Detect which cell encompasses the target text, then output its [x, y] center coordinate. 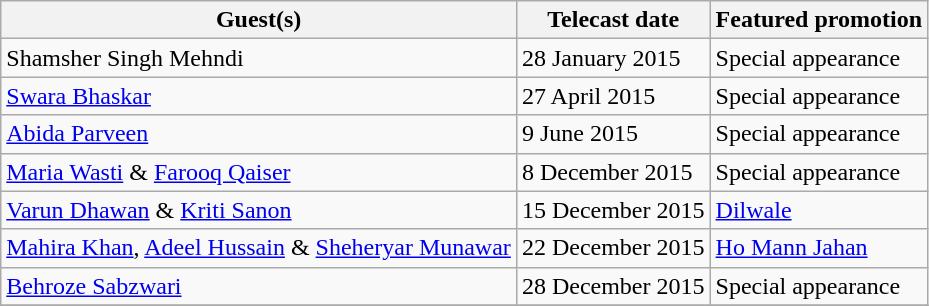
28 January 2015 [613, 58]
Mahira Khan, Adeel Hussain & Sheheryar Munawar [259, 248]
Guest(s) [259, 20]
Behroze Sabzwari [259, 286]
Featured promotion [819, 20]
Ho Mann Jahan [819, 248]
15 December 2015 [613, 210]
Shamsher Singh Mehndi [259, 58]
9 June 2015 [613, 134]
Maria Wasti & Farooq Qaiser [259, 172]
8 December 2015 [613, 172]
Telecast date [613, 20]
Varun Dhawan & Kriti Sanon [259, 210]
Abida Parveen [259, 134]
27 April 2015 [613, 96]
Swara Bhaskar [259, 96]
Dilwale [819, 210]
22 December 2015 [613, 248]
28 December 2015 [613, 286]
